Output the (X, Y) coordinate of the center of the cell containing the given text.  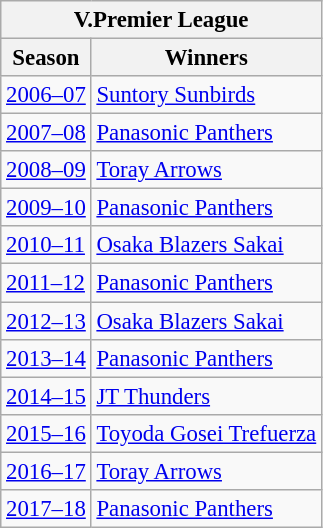
Season (46, 58)
2008–09 (46, 170)
2016–17 (46, 471)
Suntory Sunbirds (206, 95)
2017–18 (46, 509)
2015–16 (46, 433)
2011–12 (46, 283)
V.Premier League (162, 20)
Toyoda Gosei Trefuerza (206, 433)
2010–11 (46, 245)
JT Thunders (206, 396)
2014–15 (46, 396)
2012–13 (46, 321)
Winners (206, 58)
2013–14 (46, 358)
2009–10 (46, 208)
2007–08 (46, 133)
2006–07 (46, 95)
